Search for the cell housing the specified text and yield its (X, Y) center coordinate. 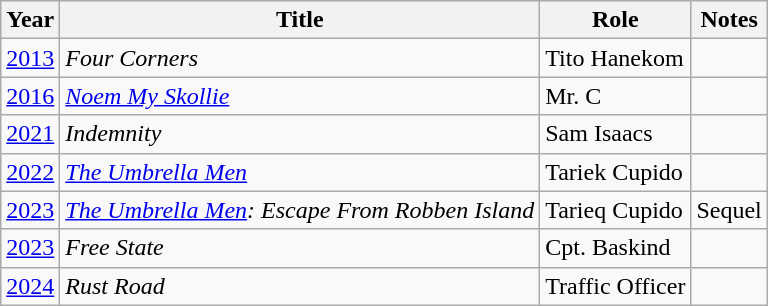
2013 (30, 58)
The Umbrella Men: Escape From Robben Island (300, 210)
Four Corners (300, 58)
Indemnity (300, 134)
Sam Isaacs (616, 134)
The Umbrella Men (300, 172)
2016 (30, 96)
Role (616, 20)
Tito Hanekom (616, 58)
Year (30, 20)
2022 (30, 172)
Traffic Officer (616, 286)
Noem My Skollie (300, 96)
2024 (30, 286)
Tarieq Cupido (616, 210)
Sequel (729, 210)
Notes (729, 20)
Cpt. Baskind (616, 248)
Rust Road (300, 286)
2021 (30, 134)
Free State (300, 248)
Tariek Cupido (616, 172)
Title (300, 20)
Mr. C (616, 96)
